Extract the [x, y] coordinate from the center of the cell holding the provided text.  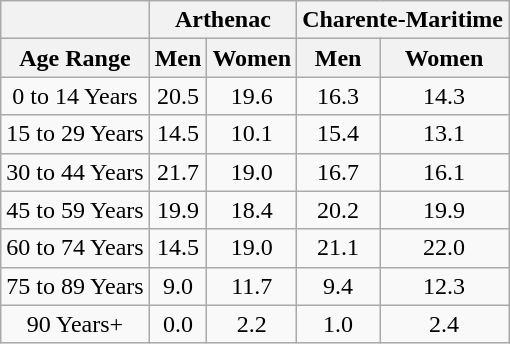
Age Range [75, 58]
9.0 [178, 286]
20.5 [178, 96]
Arthenac [222, 20]
16.1 [444, 172]
2.4 [444, 324]
21.1 [338, 248]
75 to 89 Years [75, 286]
19.6 [252, 96]
9.4 [338, 286]
10.1 [252, 134]
0 to 14 Years [75, 96]
18.4 [252, 210]
12.3 [444, 286]
60 to 74 Years [75, 248]
14.3 [444, 96]
22.0 [444, 248]
15 to 29 Years [75, 134]
30 to 44 Years [75, 172]
15.4 [338, 134]
2.2 [252, 324]
16.7 [338, 172]
1.0 [338, 324]
13.1 [444, 134]
21.7 [178, 172]
0.0 [178, 324]
45 to 59 Years [75, 210]
11.7 [252, 286]
16.3 [338, 96]
20.2 [338, 210]
90 Years+ [75, 324]
Charente-Maritime [403, 20]
